Identify which cell holds the provided text, then report its [X, Y] central coordinate. 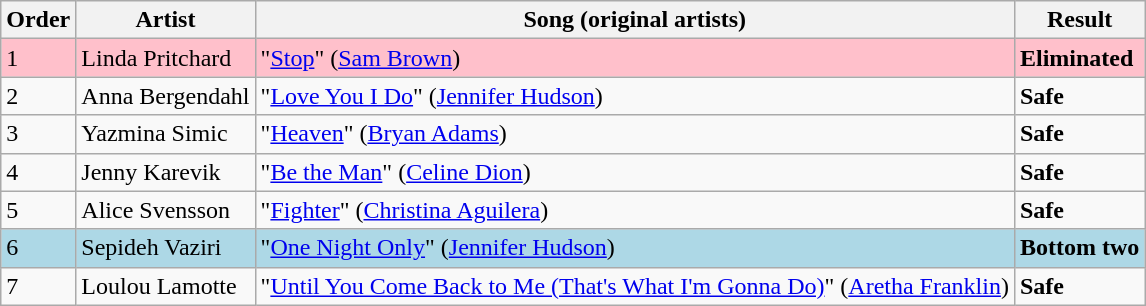
Loulou Lamotte [166, 286]
6 [38, 248]
Jenny Karevik [166, 172]
2 [38, 96]
"Stop" (Sam Brown) [634, 58]
Eliminated [1079, 58]
4 [38, 172]
5 [38, 210]
Yazmina Simic [166, 134]
Linda Pritchard [166, 58]
"Be the Man" (Celine Dion) [634, 172]
"Until You Come Back to Me (That's What I'm Gonna Do)" (Aretha Franklin) [634, 286]
Sepideh Vaziri [166, 248]
Song (original artists) [634, 20]
"Heaven" (Bryan Adams) [634, 134]
Alice Svensson [166, 210]
3 [38, 134]
1 [38, 58]
Bottom two [1079, 248]
Result [1079, 20]
Anna Bergendahl [166, 96]
"One Night Only" (Jennifer Hudson) [634, 248]
"Love You I Do" (Jennifer Hudson) [634, 96]
Order [38, 20]
"Fighter" (Christina Aguilera) [634, 210]
Artist [166, 20]
7 [38, 286]
